Determine the (X, Y) coordinate at the center of the cell enclosing the given text.  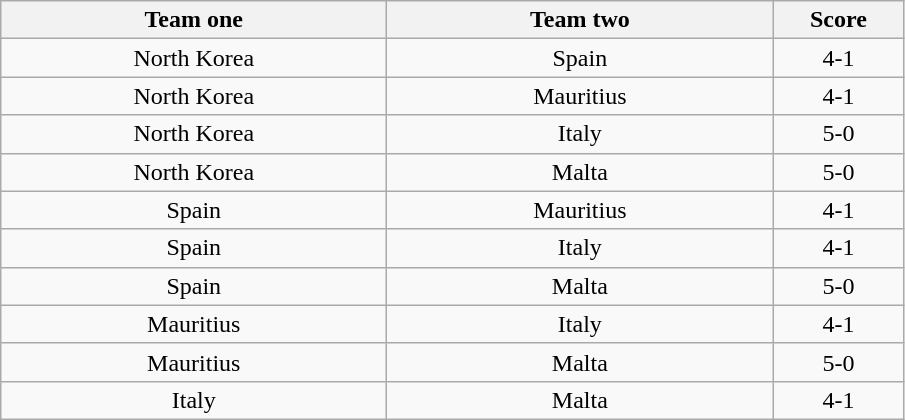
Score (838, 20)
Team two (580, 20)
Team one (194, 20)
